Output the [X, Y] coordinate of the center of the cell containing the given text.  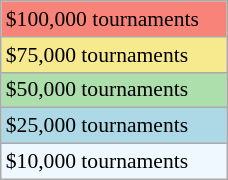
$10,000 tournaments [114, 162]
$75,000 tournaments [114, 55]
$100,000 tournaments [114, 19]
$50,000 tournaments [114, 90]
$25,000 tournaments [114, 126]
